Provide the (X, Y) coordinate of the cell's center where the given text is located.  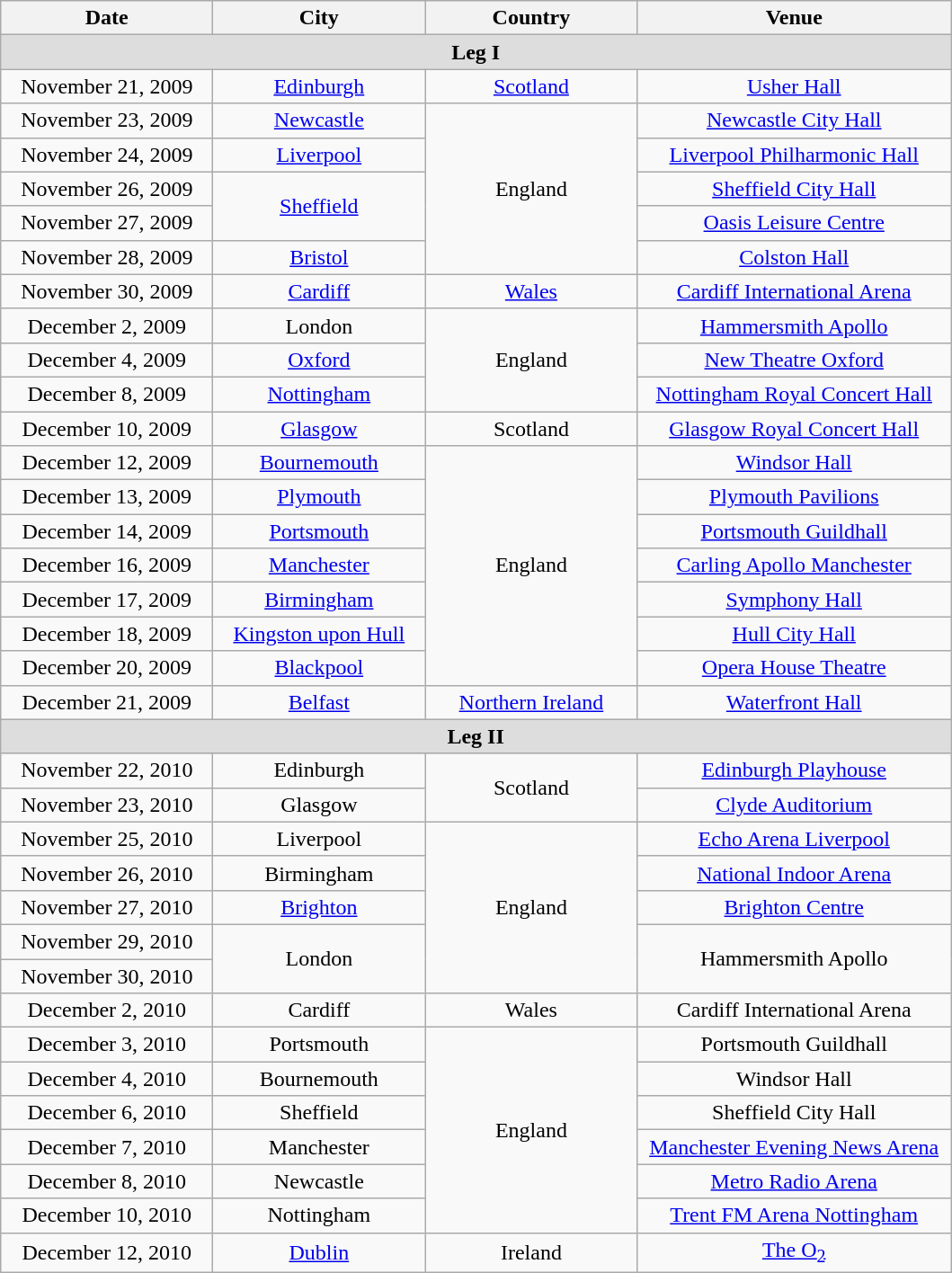
December 17, 2009 (107, 600)
Brighton (319, 907)
Country (531, 18)
Date (107, 18)
Glasgow Royal Concert Hall (795, 429)
City (319, 18)
Ireland (531, 1252)
Metro Radio Arena (795, 1181)
Bristol (319, 257)
November 27, 2009 (107, 223)
Brighton Centre (795, 907)
Symphony Hall (795, 600)
November 28, 2009 (107, 257)
November 26, 2009 (107, 189)
November 22, 2010 (107, 770)
November 30, 2009 (107, 291)
December 13, 2009 (107, 497)
December 4, 2010 (107, 1079)
November 26, 2010 (107, 873)
December 10, 2010 (107, 1215)
Oxford (319, 360)
Carling Apollo Manchester (795, 565)
Dublin (319, 1252)
November 21, 2009 (107, 86)
Echo Arena Liverpool (795, 839)
Trent FM Arena Nottingham (795, 1215)
November 30, 2010 (107, 975)
Edinburgh Playhouse (795, 770)
December 8, 2010 (107, 1181)
December 10, 2009 (107, 429)
Blackpool (319, 668)
Liverpool Philharmonic Hall (795, 155)
December 20, 2009 (107, 668)
Northern Ireland (531, 702)
Manchester Evening News Arena (795, 1147)
December 2, 2010 (107, 1010)
December 18, 2009 (107, 634)
December 21, 2009 (107, 702)
Kingston upon Hull (319, 634)
December 4, 2009 (107, 360)
National Indoor Arena (795, 873)
December 8, 2009 (107, 394)
December 12, 2009 (107, 463)
Colston Hall (795, 257)
November 27, 2010 (107, 907)
December 14, 2009 (107, 531)
Waterfront Hall (795, 702)
Opera House Theatre (795, 668)
December 12, 2010 (107, 1252)
November 24, 2009 (107, 155)
Usher Hall (795, 86)
Hull City Hall (795, 634)
Leg I (476, 52)
December 7, 2010 (107, 1147)
Newcastle City Hall (795, 120)
New Theatre Oxford (795, 360)
December 16, 2009 (107, 565)
December 3, 2010 (107, 1045)
December 6, 2010 (107, 1113)
Plymouth (319, 497)
Leg II (476, 736)
December 2, 2009 (107, 325)
Clyde Auditorium (795, 805)
November 29, 2010 (107, 941)
Oasis Leisure Centre (795, 223)
Venue (795, 18)
November 25, 2010 (107, 839)
The O2 (795, 1252)
Belfast (319, 702)
November 23, 2010 (107, 805)
November 23, 2009 (107, 120)
Nottingham Royal Concert Hall (795, 394)
Plymouth Pavilions (795, 497)
